For the text-containing cell, return its midpoint in [X, Y] coordinate format. 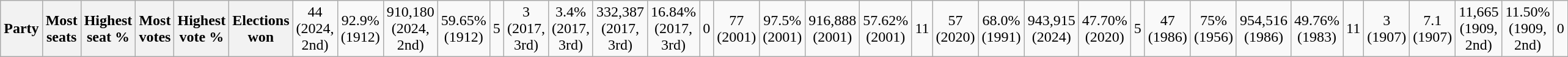
92.9% (1912) [361, 29]
57.62% (2001) [886, 29]
Most seats [61, 29]
59.65% (1912) [463, 29]
Elections won [261, 29]
943,915 (2024) [1051, 29]
47 (1986) [1167, 29]
97.5% (2001) [782, 29]
910,180 (2024, 2nd) [411, 29]
3 (2017, 3rd) [526, 29]
11,665 (1909, 2nd) [1479, 29]
49.76% (1983) [1316, 29]
3 (1907) [1387, 29]
3.4% (2017, 3rd) [571, 29]
77 (2001) [737, 29]
44 (2024, 2nd) [315, 29]
75% (1956) [1214, 29]
47.70% (2020) [1105, 29]
916,888 (2001) [832, 29]
11.50% (1909, 2nd) [1528, 29]
7.1 (1907) [1432, 29]
16.84% (2017, 3rd) [673, 29]
954,516 (1986) [1264, 29]
Highest vote % [202, 29]
Most votes [155, 29]
68.0% (1991) [1001, 29]
Highest seat % [108, 29]
57 (2020) [956, 29]
Party [21, 29]
332,387 (2017, 3rd) [620, 29]
